Find where the given text appears and provide that cell's center as (x, y) coordinate. 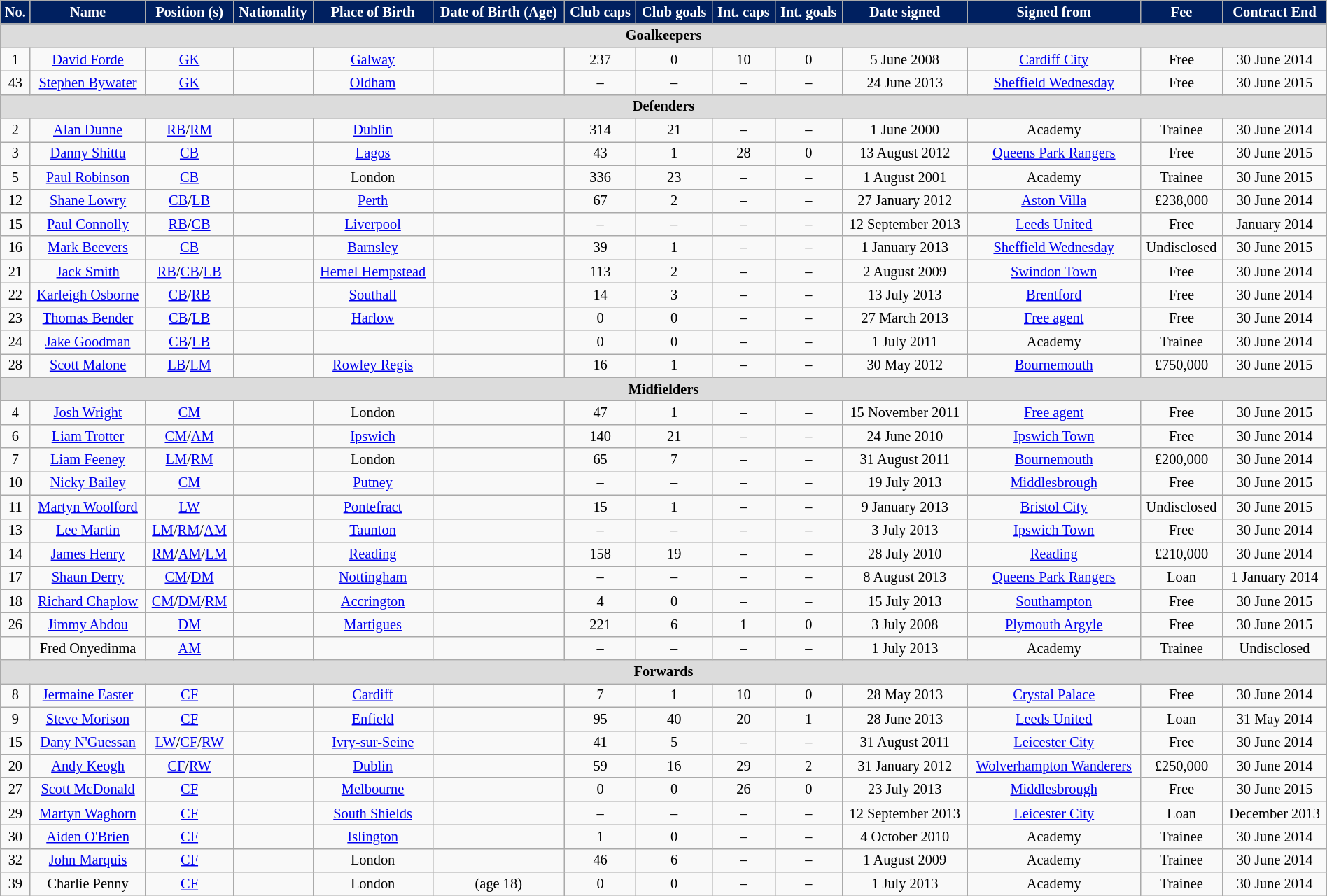
1 June 2000 (904, 130)
Barnsley (372, 248)
13 August 2012 (904, 153)
95 (601, 719)
67 (601, 201)
Wolverhampton Wanderers (1054, 766)
28 July 2010 (904, 554)
59 (601, 766)
30 (15, 836)
Enfield (372, 719)
Contract End (1275, 12)
17 (15, 577)
Forwards (663, 672)
23 July 2013 (904, 790)
31 January 2012 (904, 766)
1 August 2009 (904, 860)
Aston Villa (1054, 201)
65 (601, 460)
27 January 2012 (904, 201)
Mark Beevers (88, 248)
Date of Birth (Age) (498, 12)
LW (189, 507)
Club caps (601, 12)
24 June 2013 (904, 83)
Club goals (675, 12)
Int. goals (808, 12)
9 (15, 719)
Paul Connolly (88, 224)
Jimmy Abdou (88, 624)
Fee (1181, 12)
140 (601, 436)
Place of Birth (372, 12)
47 (601, 412)
Swindon Town (1054, 272)
RB/RM (189, 130)
Nationality (273, 12)
15 November 2011 (904, 412)
Stephen Bywater (88, 83)
Karleigh Osborne (88, 295)
237 (601, 59)
CF/RW (189, 766)
Richard Chaplow (88, 601)
3 July 2008 (904, 624)
Name (88, 12)
24 June 2010 (904, 436)
1 August 2001 (904, 177)
Steve Morison (88, 719)
12 (15, 201)
18 (15, 601)
£210,000 (1181, 554)
Liam Trotter (88, 436)
Liverpool (372, 224)
113 (601, 272)
30 May 2012 (904, 365)
24 (15, 342)
£750,000 (1181, 365)
December 2013 (1275, 813)
46 (601, 860)
RB/CB/LB (189, 272)
Martyn Waghorn (88, 813)
AM (189, 648)
Pontefract (372, 507)
Nicky Bailey (88, 483)
Ipswich (372, 436)
RM/AM/LM (189, 554)
Jake Goodman (88, 342)
Charlie Penny (88, 884)
Defenders (663, 106)
LW/CF/RW (189, 743)
27 March 2013 (904, 318)
Oldham (372, 83)
Perth (372, 201)
Liam Feeney (88, 460)
£250,000 (1181, 766)
Cardiff (372, 695)
Lee Martin (88, 531)
19 July 2013 (904, 483)
CB/RB (189, 295)
336 (601, 177)
Jack Smith (88, 272)
Paul Robinson (88, 177)
158 (601, 554)
Scott Malone (88, 365)
Int. caps (743, 12)
28 June 2013 (904, 719)
Midfielders (663, 389)
2 August 2009 (904, 272)
CM/AM (189, 436)
CM/DM (189, 577)
Shane Lowry (88, 201)
LM/RM/AM (189, 531)
Shaun Derry (88, 577)
Plymouth Argyle (1054, 624)
28 May 2013 (904, 695)
Jermaine Easter (88, 695)
Southampton (1054, 601)
Putney (372, 483)
40 (675, 719)
LB/LM (189, 365)
LM/RM (189, 460)
1 January 2014 (1275, 577)
Melbourne (372, 790)
13 (15, 531)
Southall (372, 295)
Goalkeepers (663, 36)
Scott McDonald (88, 790)
13 July 2013 (904, 295)
No. (15, 12)
Thomas Bender (88, 318)
RB/CB (189, 224)
32 (15, 860)
314 (601, 130)
22 (15, 295)
Accrington (372, 601)
James Henry (88, 554)
Andy Keogh (88, 766)
Fred Onyedinma (88, 648)
Aiden O'Brien (88, 836)
Galway (372, 59)
9 January 2013 (904, 507)
27 (15, 790)
19 (675, 554)
1 January 2013 (904, 248)
John Marquis (88, 860)
David Forde (88, 59)
Taunton (372, 531)
DM (189, 624)
3 July 2013 (904, 531)
8 (15, 695)
£200,000 (1181, 460)
Rowley Regis (372, 365)
Islington (372, 836)
Ivry-sur-Seine (372, 743)
Hemel Hempstead (372, 272)
31 May 2014 (1275, 719)
Martyn Woolford (88, 507)
8 August 2013 (904, 577)
Cardiff City (1054, 59)
4 October 2010 (904, 836)
Date signed (904, 12)
Martigues (372, 624)
January 2014 (1275, 224)
South Shields (372, 813)
Danny Shittu (88, 153)
CM/DM/RM (189, 601)
15 July 2013 (904, 601)
1 July 2011 (904, 342)
Alan Dunne (88, 130)
Lagos (372, 153)
Signed from (1054, 12)
Dany N'Guessan (88, 743)
41 (601, 743)
Crystal Palace (1054, 695)
(age 18) (498, 884)
5 June 2008 (904, 59)
Position (s) (189, 12)
Brentford (1054, 295)
11 (15, 507)
Josh Wright (88, 412)
Bristol City (1054, 507)
Nottingham (372, 577)
221 (601, 624)
£238,000 (1181, 201)
Harlow (372, 318)
